Return the [x, y] coordinate for the center point of the cell that contains the specified text.  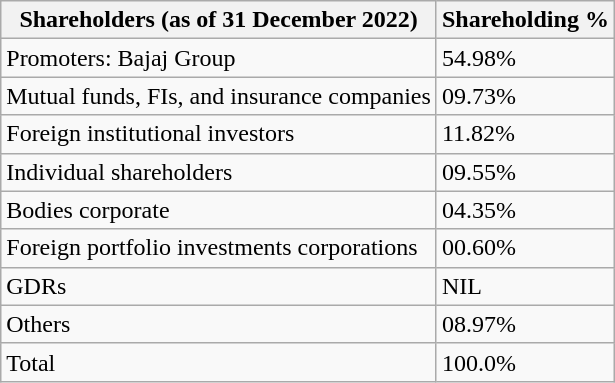
Others [219, 324]
NIL [525, 286]
GDRs [219, 286]
100.0% [525, 362]
08.97% [525, 324]
Shareholders (as of 31 December 2022) [219, 20]
Promoters: Bajaj Group [219, 58]
00.60% [525, 248]
09.55% [525, 172]
Individual shareholders [219, 172]
04.35% [525, 210]
Foreign portfolio investments corporations [219, 248]
54.98% [525, 58]
Foreign institutional investors [219, 134]
Mutual funds, FIs, and insurance companies [219, 96]
11.82% [525, 134]
Shareholding % [525, 20]
Total [219, 362]
Bodies corporate [219, 210]
09.73% [525, 96]
